Scan for the cell matching the given text and deliver its [x, y] coordinate at center. 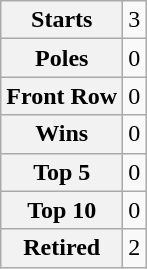
Starts [62, 20]
Top 10 [62, 210]
3 [134, 20]
Wins [62, 134]
Front Row [62, 96]
Top 5 [62, 172]
Poles [62, 58]
2 [134, 248]
Retired [62, 248]
